Scan for the cell matching the given text and deliver its [x, y] coordinate at center. 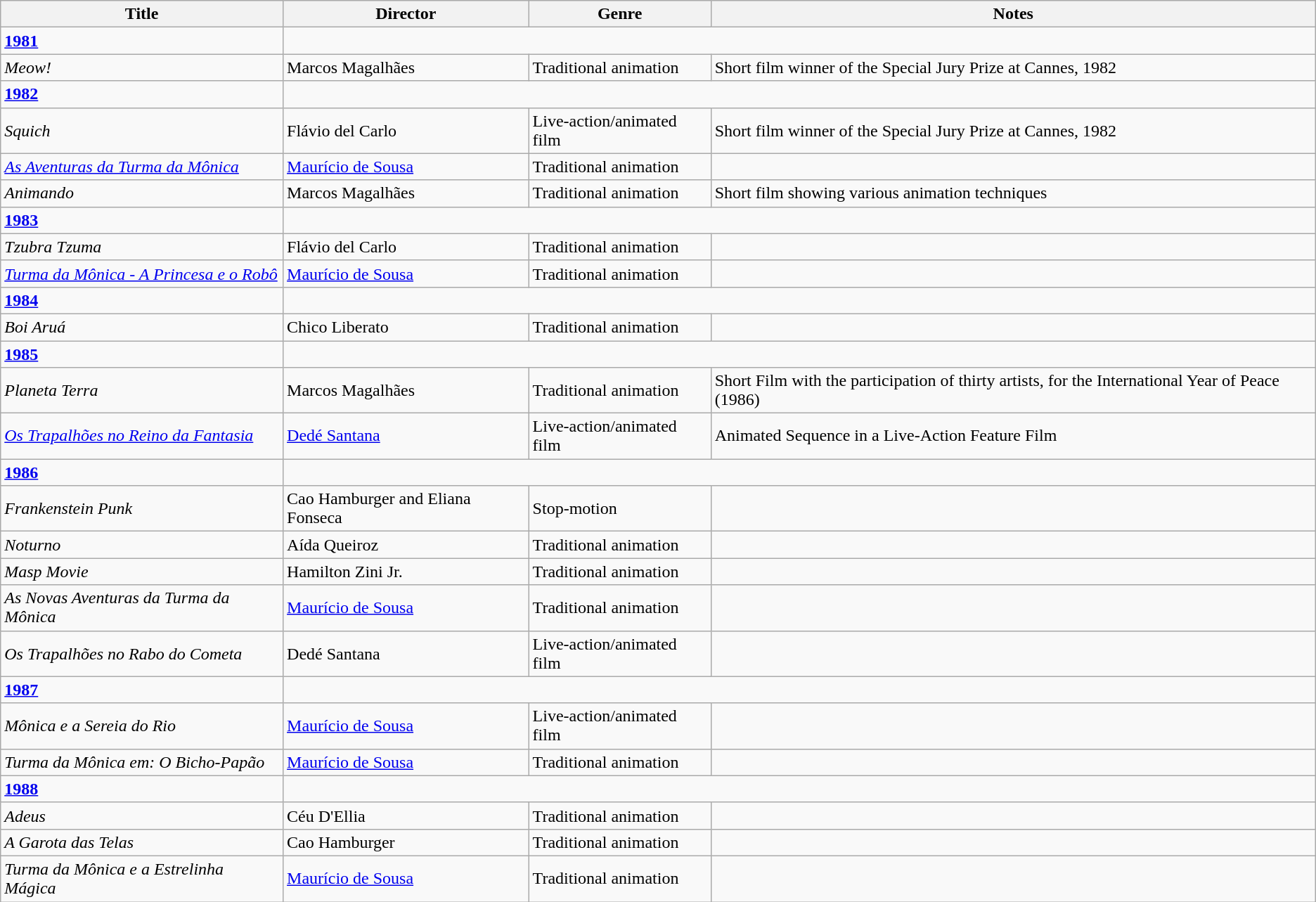
1984 [142, 300]
Os Trapalhões no Reino da Fantasia [142, 436]
1986 [142, 472]
Notes [1013, 14]
Short Film with the participation of thirty artists, for the International Year of Peace (1986) [1013, 391]
Stop-motion [620, 509]
Aída Queiroz [406, 545]
Tzubra Tzuma [142, 247]
Boi Aruá [142, 327]
1987 [142, 690]
1982 [142, 94]
As Aventuras da Turma da Mônica [142, 167]
Animando [142, 193]
Frankenstein Punk [142, 509]
As Novas Aventuras da Turma da Mônica [142, 607]
Planeta Terra [142, 391]
A Garota das Telas [142, 842]
Meow! [142, 67]
Squich [142, 131]
Masp Movie [142, 572]
Turma da Mônica - A Princesa e o Robô [142, 273]
Director [406, 14]
Title [142, 14]
Turma da Mônica e a Estrelinha Mágica [142, 879]
Cao Hamburger and Eliana Fonseca [406, 509]
Os Trapalhões no Rabo do Cometa [142, 654]
Animated Sequence in a Live-Action Feature Film [1013, 436]
Turma da Mônica em: O Bicho-Papão [142, 762]
Céu D'Ellia [406, 816]
Short film showing various animation techniques [1013, 193]
Hamilton Zini Jr. [406, 572]
1983 [142, 220]
1988 [142, 789]
Adeus [142, 816]
1985 [142, 354]
Chico Liberato [406, 327]
Noturno [142, 545]
Mônica e a Sereia do Rio [142, 726]
Genre [620, 14]
1981 [142, 41]
Cao Hamburger [406, 842]
